Detect which cell encompasses the target text, then output its [X, Y] center coordinate. 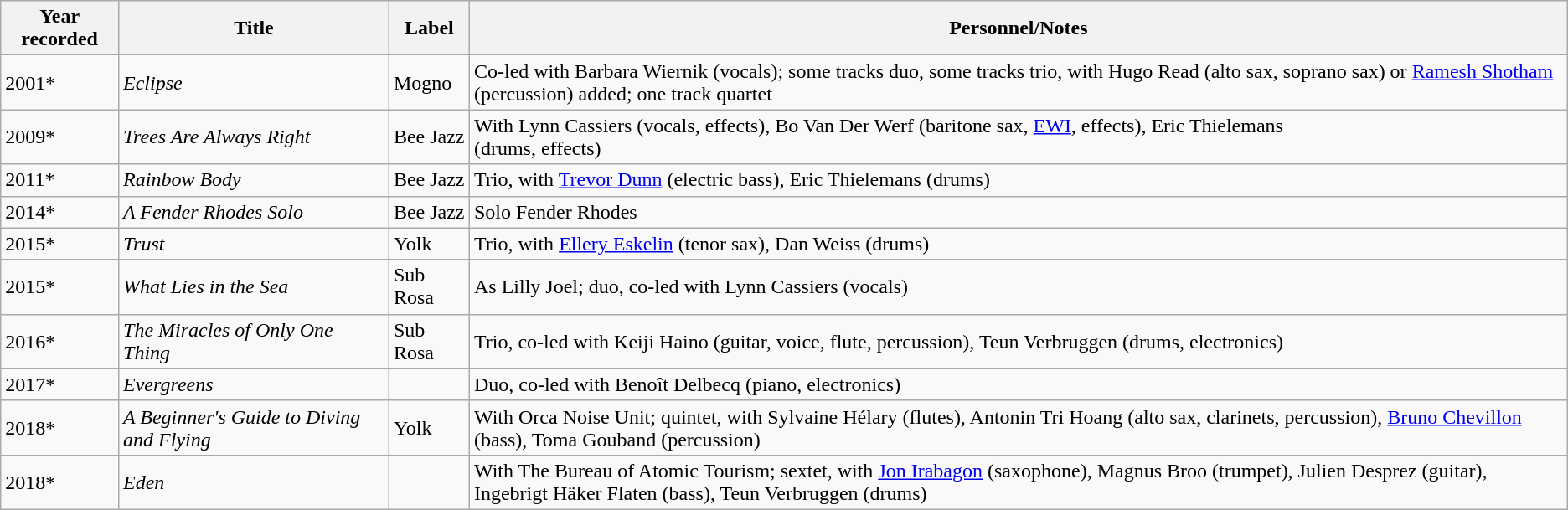
2014* [60, 212]
A Beginner's Guide to Diving and Flying [255, 427]
Trust [255, 244]
Trio, with Trevor Dunn (electric bass), Eric Thielemans (drums) [1019, 180]
Title [255, 28]
What Lies in the Sea [255, 286]
The Miracles of Only One Thing [255, 342]
2017* [60, 384]
Trio, co-led with Keiji Haino (guitar, voice, flute, percussion), Teun Verbruggen (drums, electronics) [1019, 342]
With Lynn Cassiers (vocals, effects), Bo Van Der Werf (baritone sax, EWI, effects), Eric Thielemans(drums, effects) [1019, 137]
Evergreens [255, 384]
Eden [255, 482]
Eclipse [255, 82]
2001* [60, 82]
Label [429, 28]
Mogno [429, 82]
A Fender Rhodes Solo [255, 212]
Trio, with Ellery Eskelin (tenor sax), Dan Weiss (drums) [1019, 244]
Rainbow Body [255, 180]
As Lilly Joel; duo, co-led with Lynn Cassiers (vocals) [1019, 286]
2009* [60, 137]
2016* [60, 342]
Year recorded [60, 28]
Trees Are Always Right [255, 137]
Duo, co-led with Benoît Delbecq (piano, electronics) [1019, 384]
2011* [60, 180]
Solo Fender Rhodes [1019, 212]
Personnel/Notes [1019, 28]
